Search for the cell housing the specified text and yield its [X, Y] center coordinate. 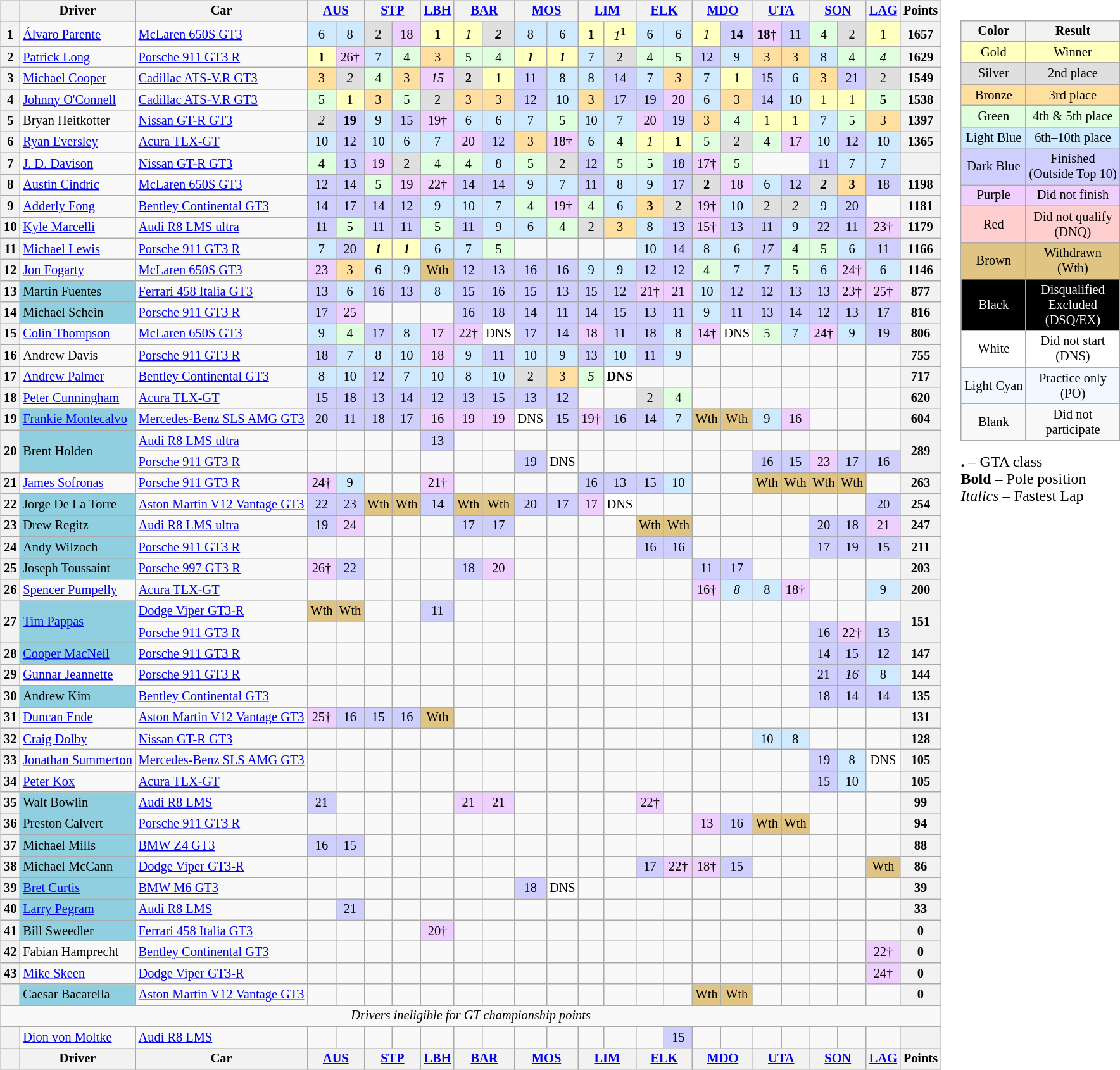
Austin Cindric [77, 185]
Jonathan Summerton [77, 760]
Michael Cooper [77, 79]
16† [707, 590]
604 [921, 419]
3rd place [1073, 95]
1629 [921, 57]
88 [921, 846]
Andy Wilzoch [77, 547]
Light Blue [993, 137]
717 [921, 377]
1538 [921, 100]
Drew Regitz [77, 526]
42 [10, 952]
Colin Thompson [77, 334]
Cooper MacNeil [77, 654]
32 [10, 739]
Bryan Heitkotter [77, 121]
17† [707, 164]
86 [921, 867]
Martín Fuentes [77, 291]
135 [921, 696]
Dion von Moltke [77, 1037]
Michael McCann [77, 867]
247 [921, 526]
144 [921, 675]
Michael Schein [77, 313]
6th–10th place [1073, 137]
Bronze [993, 95]
Gold [993, 53]
28 [10, 654]
Winner [1073, 53]
755 [921, 355]
Duncan Ende [77, 718]
200 [921, 590]
38 [10, 867]
Blank [993, 422]
Peter Cunningham [77, 398]
41 [10, 931]
203 [921, 569]
37 [10, 846]
36 [10, 824]
Light Cyan [993, 386]
26 [10, 590]
Porsche 997 GT3 R [222, 569]
Kyle Marcelli [77, 227]
15† [707, 227]
Johnny O'Connell [77, 100]
29 [10, 675]
Larry Pegram [77, 910]
Preston Calvert [77, 824]
Craig Dolby [77, 739]
Bill Sweedler [77, 931]
Bret Curtis [77, 888]
1397 [921, 121]
816 [921, 313]
1179 [921, 227]
263 [921, 483]
Purple [993, 196]
Joseph Toussaint [77, 569]
35 [10, 803]
White [993, 349]
211 [921, 547]
Ryan Eversley [77, 142]
128 [921, 739]
31 [10, 718]
Brown [993, 261]
Practice only(PO) [1073, 386]
Michael Mills [77, 846]
Spencer Pumpelly [77, 590]
40 [10, 910]
289 [921, 451]
254 [921, 505]
J. D. Davison [77, 164]
1146 [921, 270]
Green [993, 116]
Dark Blue [993, 167]
Andrew Davis [77, 355]
620 [921, 398]
Withdrawn(Wth) [1073, 261]
2nd place [1073, 73]
Tim Pappas [77, 622]
147 [921, 654]
14† [707, 334]
Álvaro Parente [77, 34]
Silver [993, 73]
Patrick Long [77, 57]
Red [993, 224]
Did not start(DNS) [1073, 349]
4th & 5th place [1073, 116]
Jorge De La Torre [77, 505]
BMW Z4 GT3 [222, 846]
30 [10, 696]
DisqualifiedExcluded(DSQ/EX) [1073, 305]
Michael Lewis [77, 249]
Caesar Bacarella [77, 995]
Mike Skeen [77, 973]
Walt Bowlin [77, 803]
43 [10, 973]
Frankie Montecalvo [77, 419]
Drivers ineligible for GT championship points [471, 1016]
Andrew Kim [77, 696]
Black [993, 305]
1198 [921, 185]
Peter Kox [77, 782]
Result [1073, 31]
Did not qualify(DNQ) [1073, 224]
1657 [921, 34]
34 [10, 782]
806 [921, 334]
1549 [921, 79]
Andrew Palmer [77, 377]
131 [921, 718]
151 [921, 622]
Did notparticipate [1073, 422]
BMW M6 GT3 [222, 888]
Fabian Hamprecht [77, 952]
1365 [921, 142]
James Sofronas [77, 483]
Did not finish [1073, 196]
877 [921, 291]
Brent Holden [77, 451]
1181 [921, 206]
94 [921, 824]
99 [921, 803]
1166 [921, 249]
Color [993, 31]
Jon Fogarty [77, 270]
Finished(Outside Top 10) [1073, 167]
20† [438, 931]
Adderly Fong [77, 206]
Gunnar Jeannette [77, 675]
27 [10, 622]
